Determine the [x, y] coordinate at the center of the cell enclosing the given text.  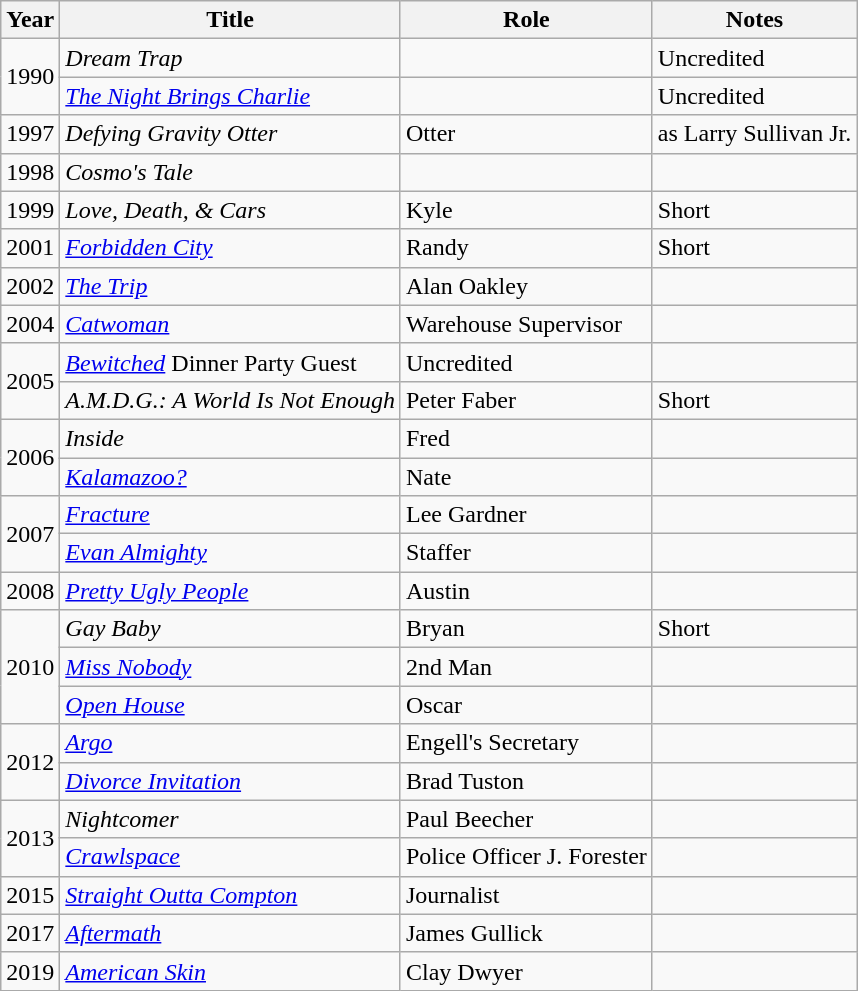
2001 [30, 248]
Year [30, 20]
Police Officer J. Forester [526, 857]
2008 [30, 591]
Warehouse Supervisor [526, 324]
2015 [30, 895]
1990 [30, 77]
2005 [30, 381]
James Gullick [526, 933]
Peter Faber [526, 400]
Forbidden City [230, 248]
Gay Baby [230, 629]
2004 [30, 324]
2007 [30, 534]
Nightcomer [230, 819]
A.M.D.G.: A World Is Not Enough [230, 400]
2006 [30, 457]
The Night Brings Charlie [230, 96]
Aftermath [230, 933]
Cosmo's Tale [230, 172]
Evan Almighty [230, 553]
2019 [30, 971]
Crawlspace [230, 857]
Fred [526, 438]
2017 [30, 933]
Divorce Invitation [230, 781]
Paul Beecher [526, 819]
Dream Trap [230, 58]
1998 [30, 172]
1997 [30, 134]
2nd Man [526, 667]
1999 [30, 210]
Inside [230, 438]
Bryan [526, 629]
Kalamazoo? [230, 477]
Randy [526, 248]
Engell's Secretary [526, 743]
Bewitched Dinner Party Guest [230, 362]
Oscar [526, 705]
Clay Dwyer [526, 971]
Pretty Ugly People [230, 591]
Defying Gravity Otter [230, 134]
Miss Nobody [230, 667]
Fracture [230, 515]
Staffer [526, 553]
Otter [526, 134]
Austin [526, 591]
Alan Oakley [526, 286]
Argo [230, 743]
Notes [754, 20]
Journalist [526, 895]
Title [230, 20]
The Trip [230, 286]
Catwoman [230, 324]
Straight Outta Compton [230, 895]
Lee Gardner [526, 515]
2013 [30, 838]
Kyle [526, 210]
Open House [230, 705]
Nate [526, 477]
Love, Death, & Cars [230, 210]
2010 [30, 667]
2002 [30, 286]
Brad Tuston [526, 781]
as Larry Sullivan Jr. [754, 134]
Role [526, 20]
2012 [30, 762]
American Skin [230, 971]
